Capture the cell that displays the provided text and extract its [x, y] central coordinate. 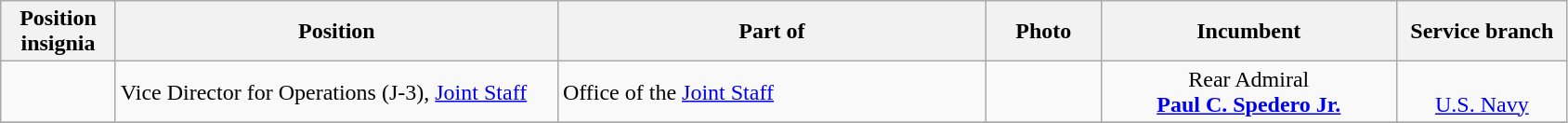
Rear AdmiralPaul C. Spedero Jr. [1248, 91]
Service branch [1483, 32]
Incumbent [1248, 32]
U.S. Navy [1483, 91]
Position [336, 32]
Position insignia [59, 32]
Vice Director for Operations (J-3), Joint Staff [336, 91]
Office of the Joint Staff [771, 91]
Photo [1043, 32]
Part of [771, 32]
